Return the (x, y) coordinate for the center point of the cell that contains the specified text.  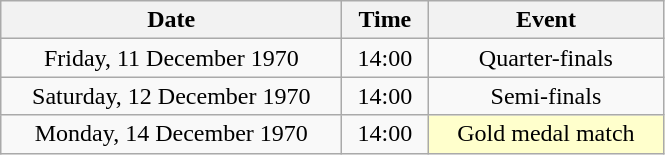
Date (172, 20)
Gold medal match (546, 134)
Time (385, 20)
Friday, 11 December 1970 (172, 58)
Quarter-finals (546, 58)
Semi-finals (546, 96)
Monday, 14 December 1970 (172, 134)
Event (546, 20)
Saturday, 12 December 1970 (172, 96)
